Return the (X, Y) coordinate for the center point of the cell that contains the specified text.  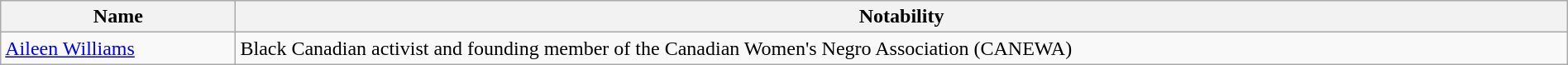
Aileen Williams (118, 48)
Notability (901, 17)
Black Canadian activist and founding member of the Canadian Women's Negro Association (CANEWA) (901, 48)
Name (118, 17)
